Return (X, Y) of the center of cell containing provided text 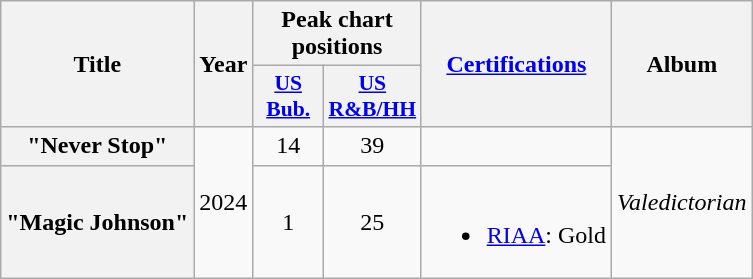
25 (372, 222)
Year (224, 64)
Title (98, 64)
39 (372, 146)
Album (682, 64)
Certifications (516, 64)
Peak chart positions (337, 34)
RIAA: Gold (516, 222)
2024 (224, 202)
"Magic Johnson" (98, 222)
1 (288, 222)
"Never Stop" (98, 146)
USBub. (288, 96)
Valedictorian (682, 202)
USR&B/HH (372, 96)
14 (288, 146)
